Scan for the cell matching the given text and deliver its (X, Y) coordinate at center. 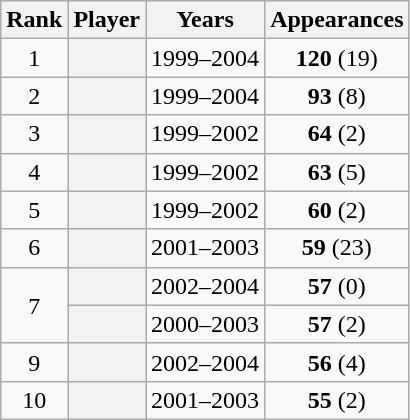
3 (34, 134)
2000–2003 (206, 324)
60 (2) (337, 210)
10 (34, 400)
59 (23) (337, 248)
57 (0) (337, 286)
4 (34, 172)
6 (34, 248)
7 (34, 305)
55 (2) (337, 400)
57 (2) (337, 324)
Player (107, 20)
9 (34, 362)
Years (206, 20)
1 (34, 58)
5 (34, 210)
Appearances (337, 20)
64 (2) (337, 134)
93 (8) (337, 96)
63 (5) (337, 172)
56 (4) (337, 362)
120 (19) (337, 58)
2 (34, 96)
Rank (34, 20)
